Provide the (x, y) coordinate of the cell's center where the given text is located.  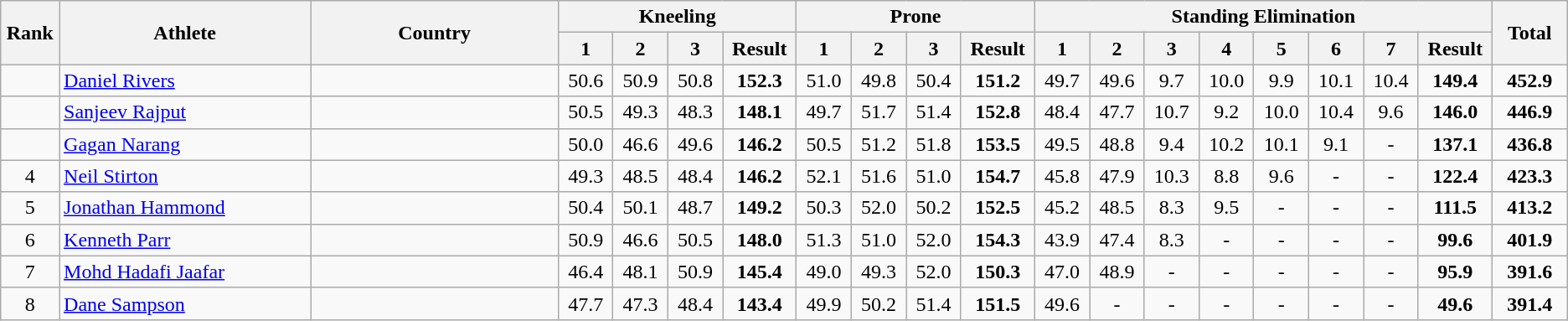
Prone (916, 17)
153.5 (998, 144)
150.3 (998, 272)
8.8 (1226, 176)
Neil Stirton (185, 176)
145.4 (760, 272)
151.2 (998, 80)
50.6 (585, 80)
51.7 (878, 112)
50.3 (824, 208)
Standing Elimination (1263, 17)
9.1 (1335, 144)
49.5 (1062, 144)
50.1 (640, 208)
47.9 (1117, 176)
148.0 (760, 240)
143.4 (760, 303)
122.4 (1455, 176)
Dane Sampson (185, 303)
10.2 (1226, 144)
51.8 (933, 144)
446.9 (1529, 112)
Kenneth Parr (185, 240)
Athlete (185, 33)
154.7 (998, 176)
111.5 (1455, 208)
47.4 (1117, 240)
151.5 (998, 303)
Country (435, 33)
48.3 (695, 112)
401.9 (1529, 240)
Rank (30, 33)
Kneeling (677, 17)
148.1 (760, 112)
95.9 (1455, 272)
Sanjeev Rajput (185, 112)
51.6 (878, 176)
Daniel Rivers (185, 80)
152.5 (998, 208)
149.4 (1455, 80)
9.7 (1171, 80)
43.9 (1062, 240)
48.7 (695, 208)
49.9 (824, 303)
45.2 (1062, 208)
Mohd Hadafi Jaafar (185, 272)
47.3 (640, 303)
152.8 (998, 112)
8 (30, 303)
45.8 (1062, 176)
49.0 (824, 272)
9.2 (1226, 112)
99.6 (1455, 240)
50.8 (695, 80)
423.3 (1529, 176)
391.4 (1529, 303)
52.1 (824, 176)
Gagan Narang (185, 144)
47.0 (1062, 272)
10.7 (1171, 112)
Jonathan Hammond (185, 208)
452.9 (1529, 80)
137.1 (1455, 144)
391.6 (1529, 272)
51.2 (878, 144)
149.2 (760, 208)
154.3 (998, 240)
48.8 (1117, 144)
49.8 (878, 80)
48.9 (1117, 272)
9.5 (1226, 208)
48.1 (640, 272)
Total (1529, 33)
50.0 (585, 144)
10.3 (1171, 176)
152.3 (760, 80)
46.4 (585, 272)
9.9 (1282, 80)
413.2 (1529, 208)
9.4 (1171, 144)
51.3 (824, 240)
436.8 (1529, 144)
146.0 (1455, 112)
